Identify which cell holds the provided text, then report its [X, Y] central coordinate. 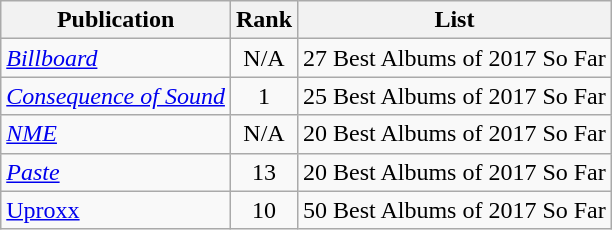
25 Best Albums of 2017 So Far [455, 96]
Paste [116, 172]
Billboard [116, 58]
Uproxx [116, 210]
13 [264, 172]
Consequence of Sound [116, 96]
27 Best Albums of 2017 So Far [455, 58]
List [455, 20]
1 [264, 96]
Publication [116, 20]
Rank [264, 20]
10 [264, 210]
NME [116, 134]
50 Best Albums of 2017 So Far [455, 210]
